Determine the [x, y] coordinate at the center of the cell enclosing the given text.  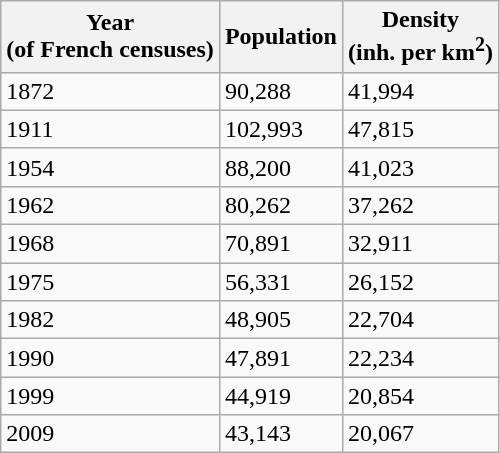
1982 [110, 320]
90,288 [280, 91]
1954 [110, 167]
Population [280, 37]
1975 [110, 282]
1872 [110, 91]
20,854 [420, 396]
44,919 [280, 396]
37,262 [420, 205]
32,911 [420, 244]
56,331 [280, 282]
22,234 [420, 358]
70,891 [280, 244]
88,200 [280, 167]
102,993 [280, 129]
47,815 [420, 129]
26,152 [420, 282]
80,262 [280, 205]
1968 [110, 244]
Density(inh. per km2) [420, 37]
41,994 [420, 91]
2009 [110, 434]
1990 [110, 358]
1911 [110, 129]
48,905 [280, 320]
Year(of French censuses) [110, 37]
41,023 [420, 167]
1962 [110, 205]
43,143 [280, 434]
22,704 [420, 320]
20,067 [420, 434]
1999 [110, 396]
47,891 [280, 358]
